Output the (x, y) coordinate of the center of the cell containing the given text.  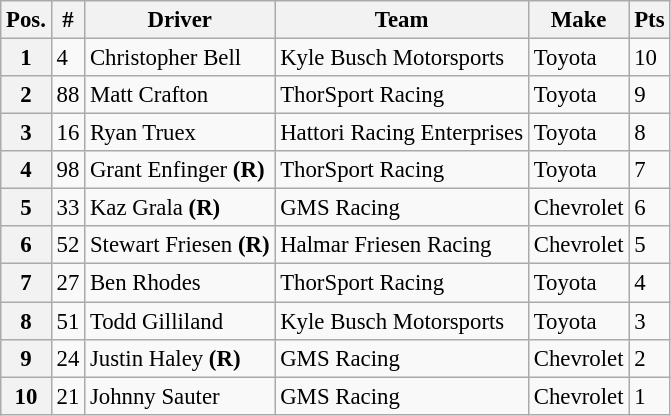
Matt Crafton (180, 95)
Ben Rhodes (180, 283)
Todd Gilliland (180, 321)
Justin Haley (R) (180, 358)
Johnny Sauter (180, 396)
Halmar Friesen Racing (402, 245)
Ryan Truex (180, 133)
Make (578, 20)
98 (68, 170)
Kaz Grala (R) (180, 208)
16 (68, 133)
88 (68, 95)
27 (68, 283)
Hattori Racing Enterprises (402, 133)
52 (68, 245)
Team (402, 20)
21 (68, 396)
Christopher Bell (180, 58)
Driver (180, 20)
Stewart Friesen (R) (180, 245)
Pts (650, 20)
51 (68, 321)
Grant Enfinger (R) (180, 170)
# (68, 20)
33 (68, 208)
Pos. (26, 20)
24 (68, 358)
